Scan for the cell matching the given text and deliver its [x, y] coordinate at center. 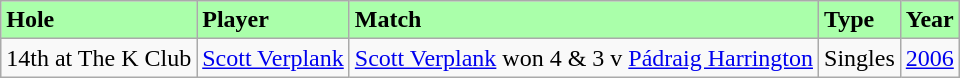
2006 [930, 58]
Hole [99, 20]
Player [274, 20]
Type [860, 20]
Scott Verplank won 4 & 3 v Pádraig Harrington [584, 58]
Scott Verplank [274, 58]
Year [930, 20]
Match [584, 20]
14th at The K Club [99, 58]
Singles [860, 58]
